Provide the [x, y] coordinate of the cell's center where the given text is located.  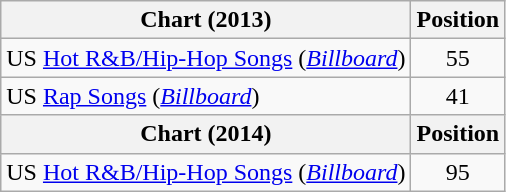
US Rap Songs (Billboard) [206, 96]
41 [458, 96]
55 [458, 58]
Chart (2014) [206, 134]
95 [458, 172]
Chart (2013) [206, 20]
